Pinpoint the cell where the given text exists, returning its (x, y) midpoint coordinate. 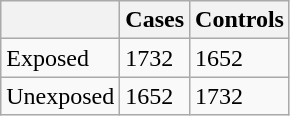
Controls (240, 20)
Exposed (60, 58)
Cases (155, 20)
Unexposed (60, 96)
